Capture the cell that displays the provided text and extract its (x, y) central coordinate. 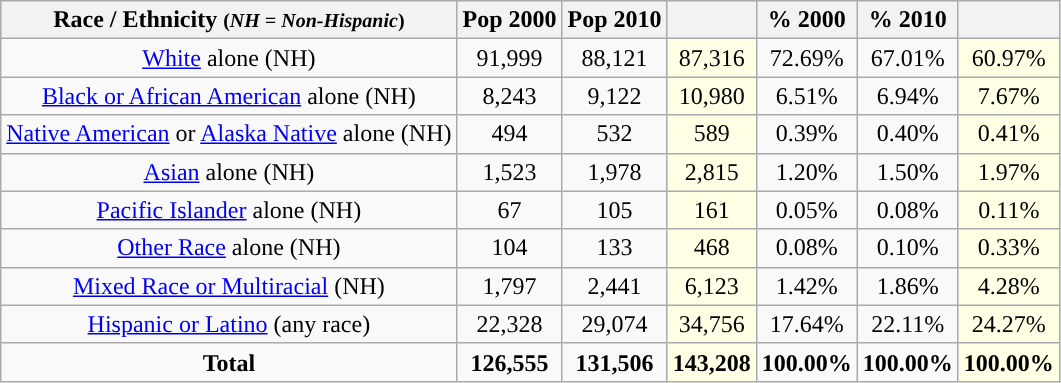
1,797 (510, 286)
143,208 (712, 362)
105 (614, 210)
6.94% (908, 96)
17.64% (806, 324)
126,555 (510, 362)
White alone (NH) (229, 58)
9,122 (614, 96)
29,074 (614, 324)
Hispanic or Latino (any race) (229, 324)
8,243 (510, 96)
131,506 (614, 362)
468 (712, 248)
0.33% (1008, 248)
1.42% (806, 286)
0.39% (806, 134)
0.11% (1008, 210)
Race / Ethnicity (NH = Non-Hispanic) (229, 20)
10,980 (712, 96)
22,328 (510, 324)
88,121 (614, 58)
589 (712, 134)
494 (510, 134)
104 (510, 248)
1,523 (510, 172)
Pop 2000 (510, 20)
87,316 (712, 58)
60.97% (1008, 58)
0.05% (806, 210)
6,123 (712, 286)
2,441 (614, 286)
1.97% (1008, 172)
34,756 (712, 324)
0.10% (908, 248)
1,978 (614, 172)
2,815 (712, 172)
Pop 2010 (614, 20)
Black or African American alone (NH) (229, 96)
91,999 (510, 58)
133 (614, 248)
Native American or Alaska Native alone (NH) (229, 134)
1.86% (908, 286)
1.20% (806, 172)
% 2000 (806, 20)
67 (510, 210)
% 2010 (908, 20)
Mixed Race or Multiracial (NH) (229, 286)
6.51% (806, 96)
0.41% (1008, 134)
24.27% (1008, 324)
532 (614, 134)
22.11% (908, 324)
Pacific Islander alone (NH) (229, 210)
1.50% (908, 172)
0.40% (908, 134)
72.69% (806, 58)
Total (229, 362)
161 (712, 210)
67.01% (908, 58)
Asian alone (NH) (229, 172)
Other Race alone (NH) (229, 248)
4.28% (1008, 286)
7.67% (1008, 96)
